Return the [x, y] coordinate for the center point of the cell that contains the specified text.  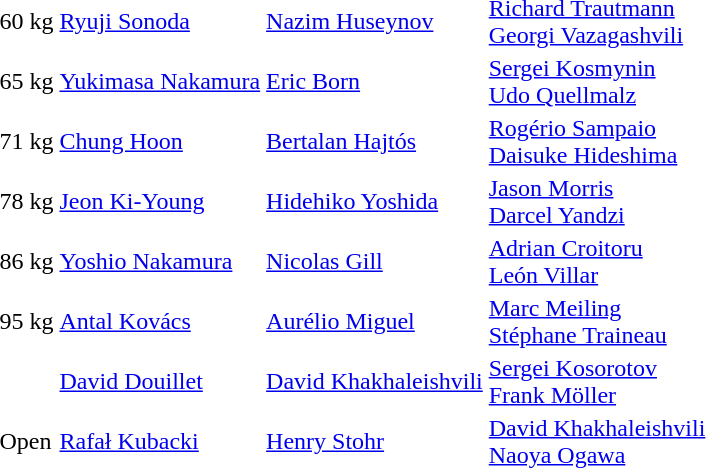
Chung Hoon [160, 142]
Yoshio Nakamura [160, 262]
Nicolas Gill [375, 262]
Antal Kovács [160, 322]
Aurélio Miguel [375, 322]
Hidehiko Yoshida [375, 202]
Eric Born [375, 82]
Bertalan Hajtós [375, 142]
David Douillet [160, 382]
David Khakhaleishvili [375, 382]
Jeon Ki-Young [160, 202]
Yukimasa Nakamura [160, 82]
